Capture the cell that displays the provided text and extract its (X, Y) central coordinate. 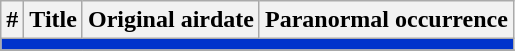
Original airdate (170, 20)
Paranormal occurrence (386, 20)
# (12, 20)
Title (54, 20)
